For the text-containing cell, return its midpoint in [x, y] coordinate format. 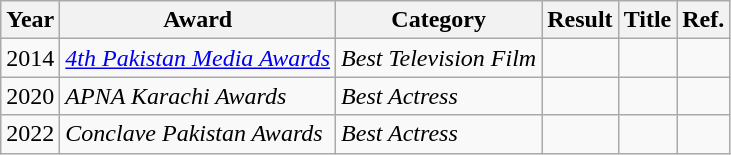
Year [30, 20]
Award [198, 20]
Result [580, 20]
4th Pakistan Media Awards [198, 58]
Title [648, 20]
2022 [30, 134]
Conclave Pakistan Awards [198, 134]
2014 [30, 58]
APNA Karachi Awards [198, 96]
Category [439, 20]
Best Television Film [439, 58]
2020 [30, 96]
Ref. [704, 20]
